Search for the cell housing the specified text and yield its [x, y] center coordinate. 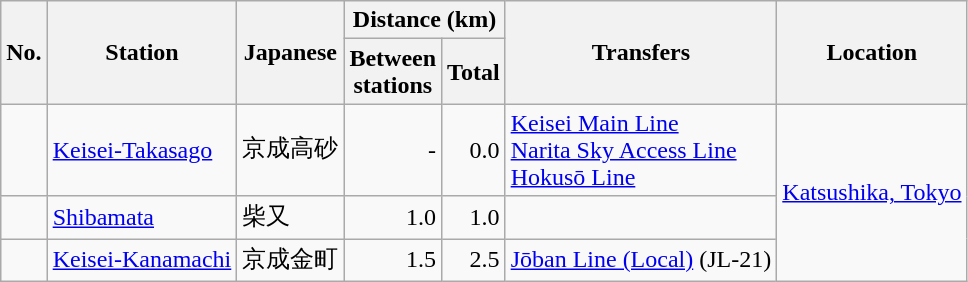
Keisei Main Line Narita Sky Access Line Hokusō Line [641, 150]
Katsushika, Tokyo [872, 192]
2.5 [474, 260]
Transfers [641, 52]
柴又 [290, 218]
Jōban Line (Local) (JL-21) [641, 260]
京成金町 [290, 260]
- [393, 150]
Keisei-Kanamachi [142, 260]
Japanese [290, 52]
No. [24, 52]
Betweenstations [393, 72]
0.0 [474, 150]
Keisei-Takasago [142, 150]
Total [474, 72]
Location [872, 52]
Shibamata [142, 218]
京成高砂 [290, 150]
1.5 [393, 260]
Station [142, 52]
Distance (km) [424, 20]
